For the text-containing cell, return its midpoint in [X, Y] coordinate format. 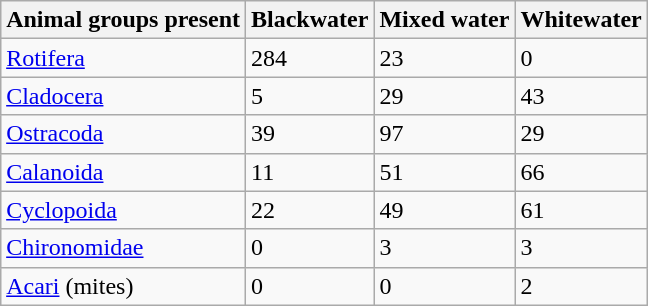
Cladocera [124, 96]
Blackwater [310, 20]
Animal groups present [124, 20]
39 [310, 134]
Chironomidae [124, 248]
61 [581, 210]
Rotifera [124, 58]
Whitewater [581, 20]
22 [310, 210]
97 [444, 134]
Calanoida [124, 172]
Mixed water [444, 20]
51 [444, 172]
23 [444, 58]
49 [444, 210]
Cyclopoida [124, 210]
2 [581, 286]
43 [581, 96]
284 [310, 58]
5 [310, 96]
11 [310, 172]
66 [581, 172]
Acari (mites) [124, 286]
Ostracoda [124, 134]
